Determine the [X, Y] coordinate at the center of the cell enclosing the given text.  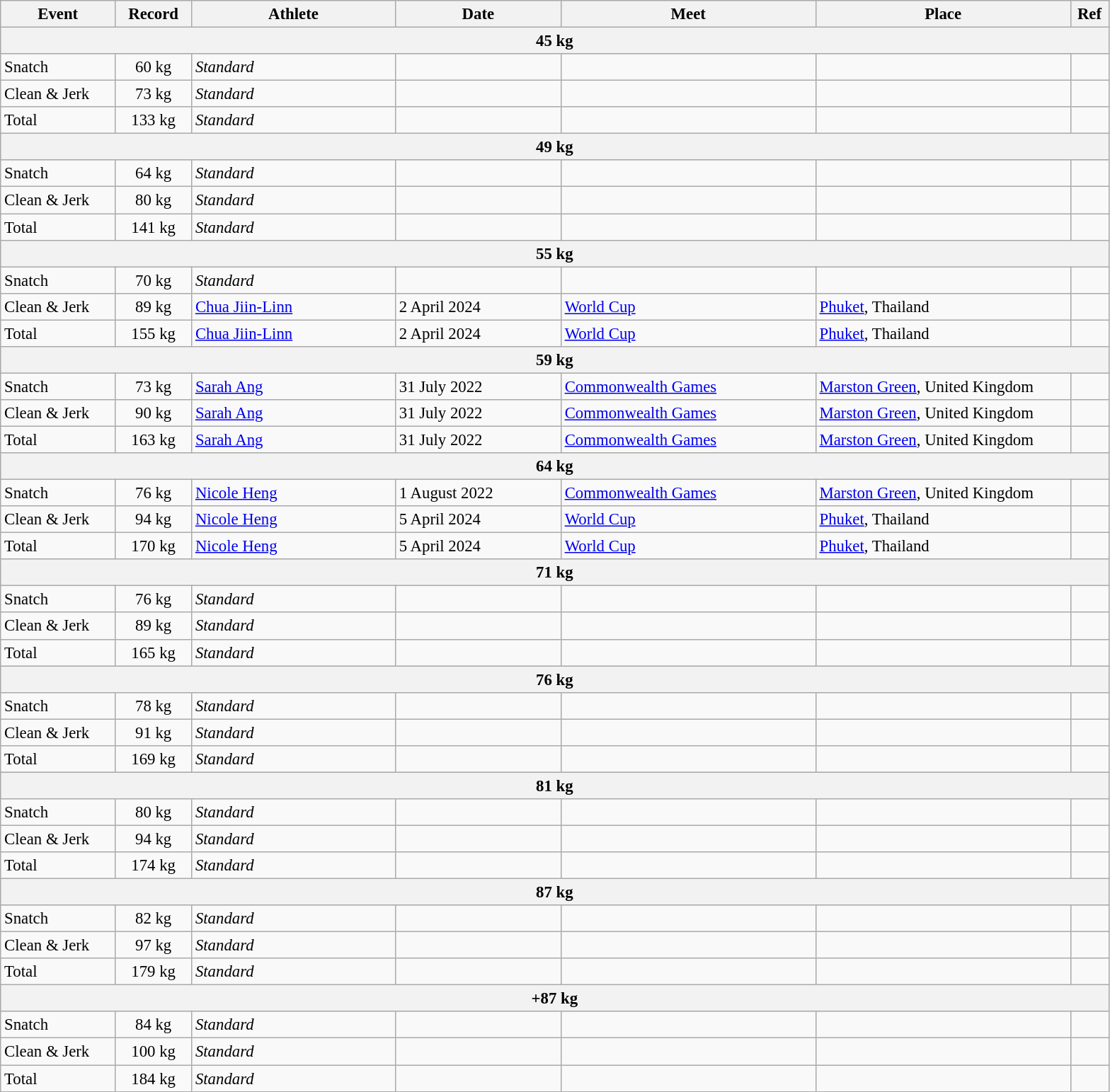
170 kg [154, 546]
55 kg [555, 253]
174 kg [154, 866]
Ref [1089, 14]
179 kg [154, 972]
78 kg [154, 706]
Record [154, 14]
169 kg [154, 759]
Place [943, 14]
133 kg [154, 120]
45 kg [555, 41]
Athlete [294, 14]
141 kg [154, 227]
Meet [688, 14]
82 kg [154, 919]
59 kg [555, 360]
87 kg [555, 892]
Event [58, 14]
Date [478, 14]
165 kg [154, 653]
70 kg [154, 280]
81 kg [555, 786]
71 kg [555, 573]
97 kg [154, 946]
84 kg [154, 1025]
155 kg [154, 333]
91 kg [154, 732]
1 August 2022 [478, 493]
100 kg [154, 1052]
+87 kg [555, 999]
163 kg [154, 439]
184 kg [154, 1079]
60 kg [154, 67]
90 kg [154, 413]
49 kg [555, 147]
